Return the (X, Y) coordinate for the center point of the cell that contains the specified text.  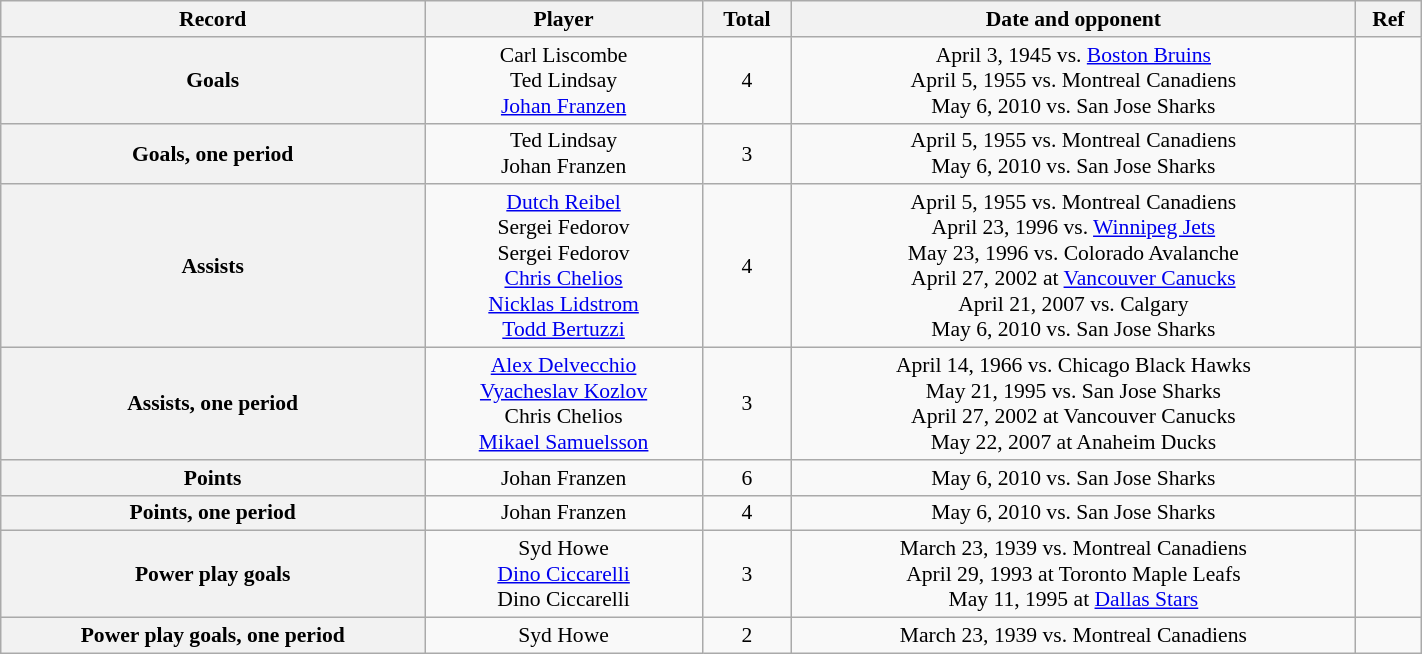
March 23, 1939 vs. Montreal CanadiensApril 29, 1993 at Toronto Maple LeafsMay 11, 1995 at Dallas Stars (1073, 574)
Ted LindsayJohan Franzen (564, 154)
Player (564, 19)
April 5, 1955 vs. Montreal CanadiensMay 6, 2010 vs. San Jose Sharks (1073, 154)
Carl LiscombeTed LindsayJohan Franzen (564, 80)
April 14, 1966 vs. Chicago Black HawksMay 21, 1995 vs. San Jose SharksApril 27, 2002 at Vancouver CanucksMay 22, 2007 at Anaheim Ducks (1073, 404)
Record (213, 19)
Alex DelvecchioVyacheslav KozlovChris CheliosMikael Samuelsson (564, 404)
Goals (213, 80)
Points, one period (213, 513)
Assists, one period (213, 404)
Date and opponent (1073, 19)
Points (213, 478)
March 23, 1939 vs. Montreal Canadiens (1073, 636)
Power play goals, one period (213, 636)
Power play goals (213, 574)
6 (748, 478)
Syd Howe (564, 636)
Syd HoweDino CiccarelliDino Ciccarelli (564, 574)
Goals, one period (213, 154)
2 (748, 636)
Ref (1389, 19)
April 3, 1945 vs. Boston BruinsApril 5, 1955 vs. Montreal CanadiensMay 6, 2010 vs. San Jose Sharks (1073, 80)
Assists (213, 266)
Dutch ReibelSergei FedorovSergei FedorovChris CheliosNicklas LidstromTodd Bertuzzi (564, 266)
Total (748, 19)
